Return (X, Y) of the center of cell containing provided text 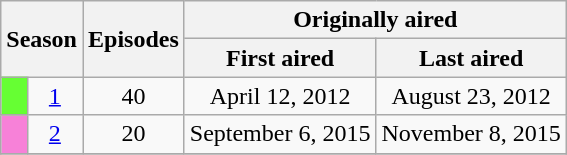
Season (42, 39)
2 (54, 134)
August 23, 2012 (471, 96)
First aired (280, 58)
1 (54, 96)
Episodes (133, 39)
20 (133, 134)
Originally aired (375, 20)
September 6, 2015 (280, 134)
40 (133, 96)
April 12, 2012 (280, 96)
November 8, 2015 (471, 134)
Last aired (471, 58)
